Output the (X, Y) coordinate of the center of the cell containing the given text.  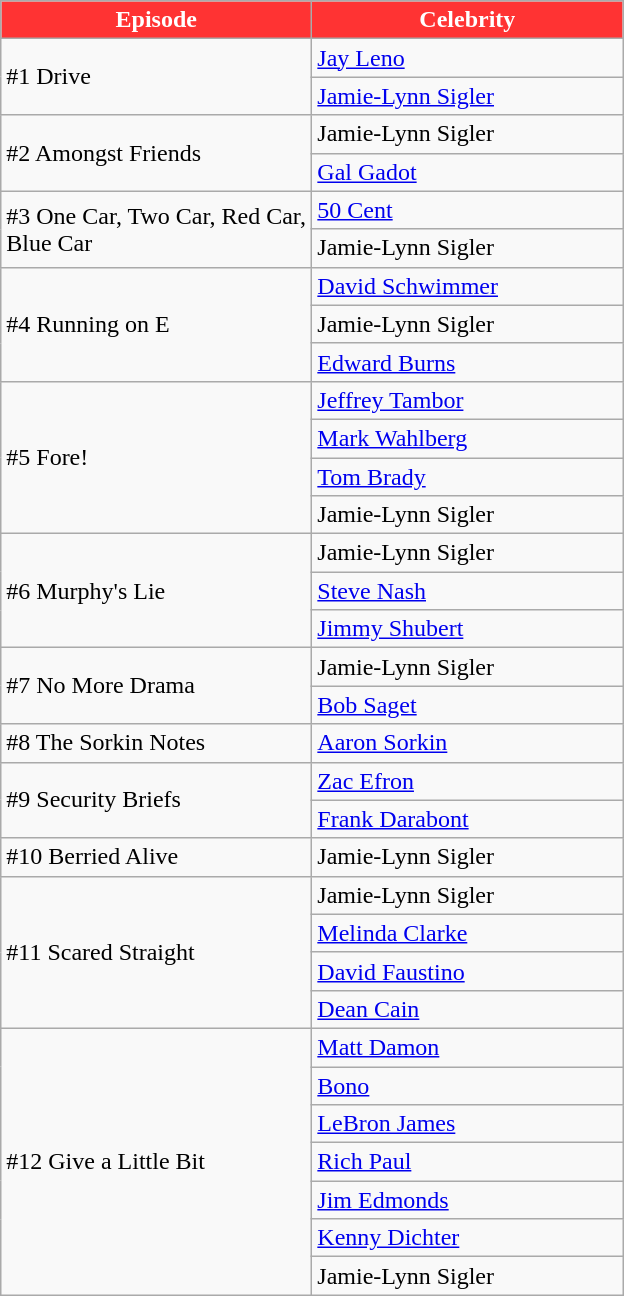
Jay Leno (468, 58)
Gal Gadot (468, 172)
#6 Murphy's Lie (156, 591)
Jim Edmonds (468, 1200)
Jeffrey Tambor (468, 400)
#4 Running on E (156, 324)
#5 Fore! (156, 457)
Zac Efron (468, 781)
#9 Security Briefs (156, 800)
Bob Saget (468, 705)
David Faustino (468, 971)
#2 Amongst Friends (156, 153)
#10 Berried Alive (156, 857)
#7 No More Drama (156, 686)
#11 Scared Straight (156, 952)
Celebrity (468, 20)
Frank Darabont (468, 819)
Steve Nash (468, 591)
50 Cent (468, 210)
Melinda Clarke (468, 933)
Edward Burns (468, 362)
Jimmy Shubert (468, 629)
#3 One Car, Two Car, Red Car, Blue Car (156, 229)
Matt Damon (468, 1047)
Dean Cain (468, 1009)
Tom Brady (468, 477)
#8 The Sorkin Notes (156, 743)
#1 Drive (156, 77)
Episode (156, 20)
LeBron James (468, 1124)
Rich Paul (468, 1162)
David Schwimmer (468, 286)
#12 Give a Little Bit (156, 1161)
Kenny Dichter (468, 1238)
Mark Wahlberg (468, 438)
Bono (468, 1085)
Aaron Sorkin (468, 743)
